Provide the (x, y) coordinate of the cell's center where the given text is located.  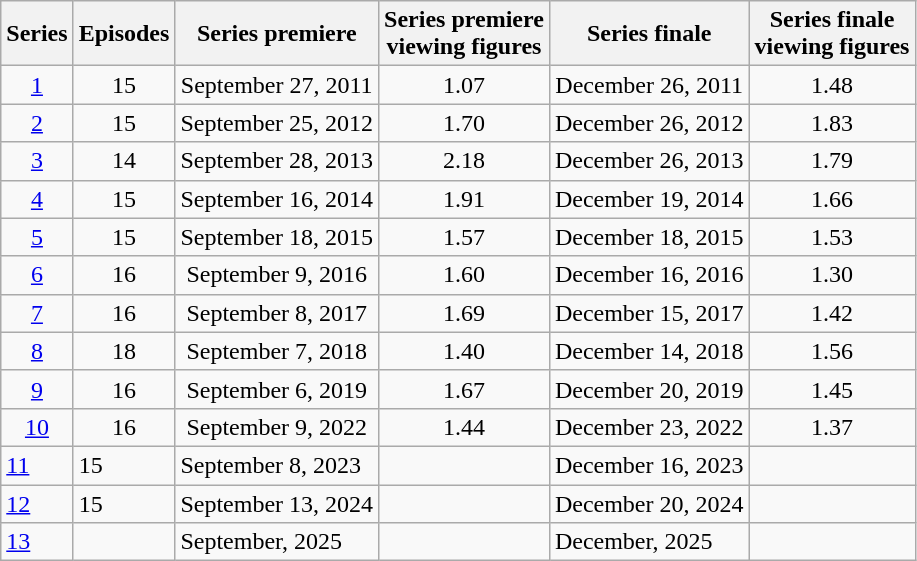
10 (37, 427)
December 20, 2024 (649, 503)
8 (37, 351)
September 27, 2011 (277, 85)
1.44 (464, 427)
4 (37, 199)
December 26, 2011 (649, 85)
1.69 (464, 313)
December 19, 2014 (649, 199)
1.67 (464, 389)
September 9, 2022 (277, 427)
December 26, 2012 (649, 123)
1.79 (832, 161)
September 7, 2018 (277, 351)
1.66 (832, 199)
Series finale (649, 34)
September 9, 2016 (277, 275)
September 28, 2013 (277, 161)
September 18, 2015 (277, 237)
December 15, 2017 (649, 313)
December 18, 2015 (649, 237)
1 (37, 85)
1.56 (832, 351)
December, 2025 (649, 542)
December 23, 2022 (649, 427)
December 14, 2018 (649, 351)
September 8, 2017 (277, 313)
1.57 (464, 237)
1.48 (832, 85)
September, 2025 (277, 542)
December 16, 2016 (649, 275)
Series (37, 34)
September 13, 2024 (277, 503)
December 16, 2023 (649, 465)
2.18 (464, 161)
Series premiere viewing figures (464, 34)
1.30 (832, 275)
11 (37, 465)
5 (37, 237)
Series premiere (277, 34)
1.60 (464, 275)
1.53 (832, 237)
September 16, 2014 (277, 199)
1.07 (464, 85)
1.40 (464, 351)
1.91 (464, 199)
6 (37, 275)
14 (124, 161)
1.70 (464, 123)
1.42 (832, 313)
12 (37, 503)
2 (37, 123)
December 20, 2019 (649, 389)
3 (37, 161)
9 (37, 389)
December 26, 2013 (649, 161)
September 25, 2012 (277, 123)
1.83 (832, 123)
September 6, 2019 (277, 389)
1.45 (832, 389)
1.37 (832, 427)
Episodes (124, 34)
13 (37, 542)
September 8, 2023 (277, 465)
7 (37, 313)
18 (124, 351)
Series finale viewing figures (832, 34)
